Search for the cell housing the specified text and yield its [X, Y] center coordinate. 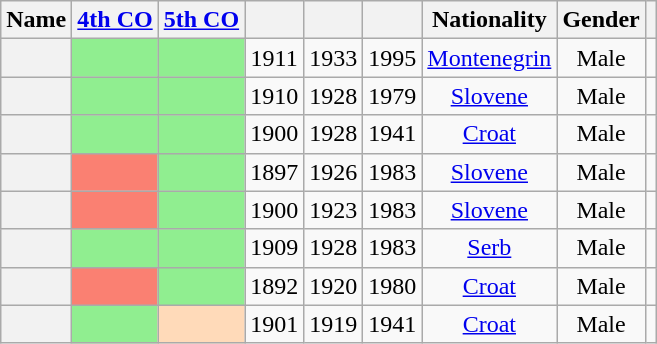
Serb [490, 248]
1920 [334, 286]
1910 [274, 96]
1995 [392, 58]
Name [36, 20]
Gender [601, 20]
1923 [334, 210]
4th CO [115, 20]
1919 [334, 324]
1901 [274, 324]
1909 [274, 248]
Montenegrin [490, 58]
1926 [334, 172]
1979 [392, 96]
1897 [274, 172]
1980 [392, 286]
1911 [274, 58]
1892 [274, 286]
5th CO [201, 20]
1933 [334, 58]
Nationality [490, 20]
